Determine the [x, y] coordinate at the center of the cell enclosing the given text.  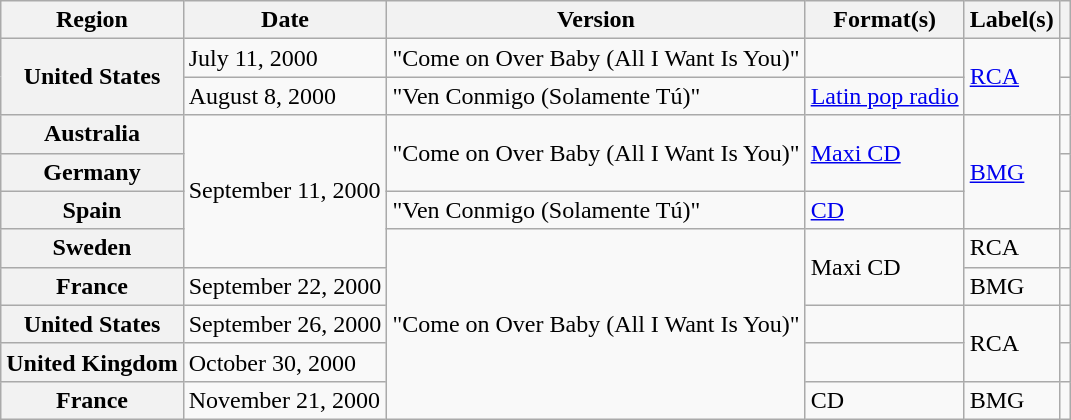
September 11, 2000 [285, 191]
Label(s) [1012, 20]
Spain [92, 210]
Australia [92, 134]
Version [596, 20]
Latin pop radio [884, 96]
October 30, 2000 [285, 362]
September 26, 2000 [285, 324]
United Kingdom [92, 362]
August 8, 2000 [285, 96]
Format(s) [884, 20]
November 21, 2000 [285, 400]
Region [92, 20]
Germany [92, 172]
July 11, 2000 [285, 58]
Date [285, 20]
September 22, 2000 [285, 286]
Sweden [92, 248]
